Find where the given text appears and provide that cell's center as [X, Y] coordinate. 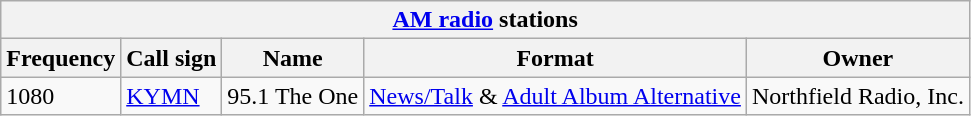
95.1 The One [293, 96]
Owner [858, 58]
Frequency [61, 58]
AM radio stations [486, 20]
News/Talk & Adult Album Alternative [556, 96]
Northfield Radio, Inc. [858, 96]
Call sign [172, 58]
Name [293, 58]
KYMN [172, 96]
1080 [61, 96]
Format [556, 58]
